From the cell containing the given text, extract its center point as (X, Y) coordinate. 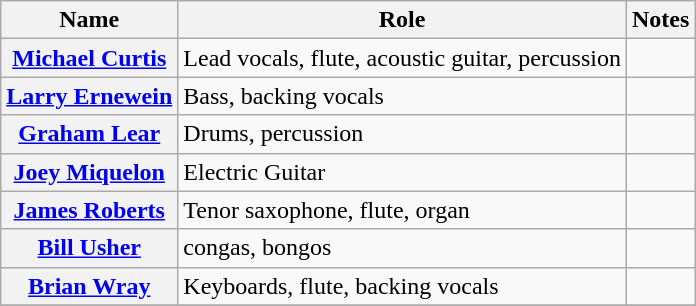
Role (402, 20)
Larry Ernewein (90, 96)
Drums, percussion (402, 134)
Name (90, 20)
Keyboards, flute, backing vocals (402, 286)
Lead vocals, flute, acoustic guitar, percussion (402, 58)
Bass, backing vocals (402, 96)
Bill Usher (90, 248)
Electric Guitar (402, 172)
congas, bongos (402, 248)
Brian Wray (90, 286)
Notes (660, 20)
Joey Miquelon (90, 172)
Michael Curtis (90, 58)
Tenor saxophone, flute, organ (402, 210)
James Roberts (90, 210)
Graham Lear (90, 134)
